Find where the given text appears and provide that cell's center as (X, Y) coordinate. 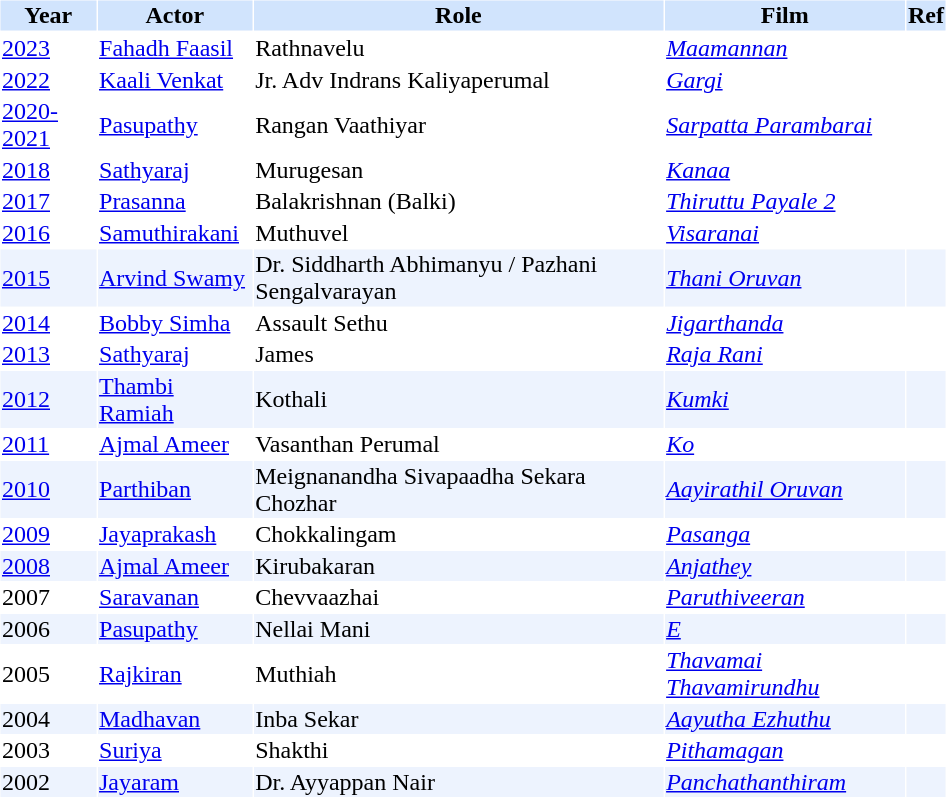
Rathnavelu (458, 49)
Aayirathil Oruvan (785, 490)
Anjathey (785, 566)
Suriya (176, 751)
Vasanthan Perumal (458, 445)
Arvind Swamy (176, 278)
Aayutha Ezhuthu (785, 719)
Sarpatta Parambarai (785, 124)
Samuthirakani (176, 233)
Raja Rani (785, 355)
2011 (48, 445)
Jr. Adv Indrans Kaliyaperumal (458, 80)
E (785, 629)
Bobby Simha (176, 323)
Thani Oruvan (785, 278)
Rangan Vaathiyar (458, 124)
2010 (48, 490)
2017 (48, 201)
Paruthiveeran (785, 597)
2013 (48, 355)
Rajkiran (176, 674)
2003 (48, 751)
2012 (48, 400)
Thiruttu Payale 2 (785, 201)
Panchathanthiram (785, 782)
Kanaa (785, 170)
Chokkalingam (458, 535)
Ref (926, 15)
Pithamagan (785, 751)
Film (785, 15)
Jayaram (176, 782)
Muthuvel (458, 233)
Meignanandha Sivapaadha Sekara Chozhar (458, 490)
Chevvaazhai (458, 597)
Actor (176, 15)
Jayaprakash (176, 535)
2015 (48, 278)
Inba Sekar (458, 719)
Kaali Venkat (176, 80)
Dr. Siddharth Abhimanyu / Pazhani Sengalvarayan (458, 278)
Kumki (785, 400)
Assault Sethu (458, 323)
2009 (48, 535)
Muthiah (458, 674)
Visaranai (785, 233)
2002 (48, 782)
2008 (48, 566)
2016 (48, 233)
Thavamai Thavamirundhu (785, 674)
Role (458, 15)
2022 (48, 80)
2004 (48, 719)
Jigarthanda (785, 323)
Saravanan (176, 597)
Fahadh Faasil (176, 49)
James (458, 355)
2007 (48, 597)
Pasanga (785, 535)
2006 (48, 629)
Dr. Ayyappan Nair (458, 782)
Ko (785, 445)
2020-2021 (48, 124)
Nellai Mani (458, 629)
Murugesan (458, 170)
Thambi Ramiah (176, 400)
Shakthi (458, 751)
Kirubakaran (458, 566)
Kothali (458, 400)
Madhavan (176, 719)
Gargi (785, 80)
2023 (48, 49)
Balakrishnan (Balki) (458, 201)
Maamannan (785, 49)
2018 (48, 170)
Prasanna (176, 201)
Year (48, 15)
2014 (48, 323)
Parthiban (176, 490)
2005 (48, 674)
